Return [X, Y] of the center of cell containing provided text 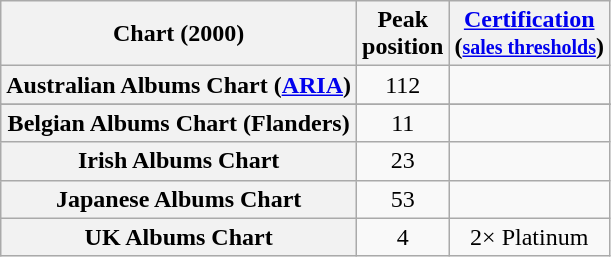
Certification(sales thresholds) [530, 34]
Japanese Albums Chart [179, 199]
2× Platinum [530, 237]
Peakposition [403, 34]
11 [403, 123]
Chart (2000) [179, 34]
Irish Albums Chart [179, 161]
53 [403, 199]
Australian Albums Chart (ARIA) [179, 85]
23 [403, 161]
Belgian Albums Chart (Flanders) [179, 123]
UK Albums Chart [179, 237]
4 [403, 237]
112 [403, 85]
